Find where the given text appears and provide that cell's center as [X, Y] coordinate. 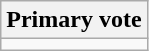
Primary vote [74, 20]
